Find where the given text appears and provide that cell's center as (x, y) coordinate. 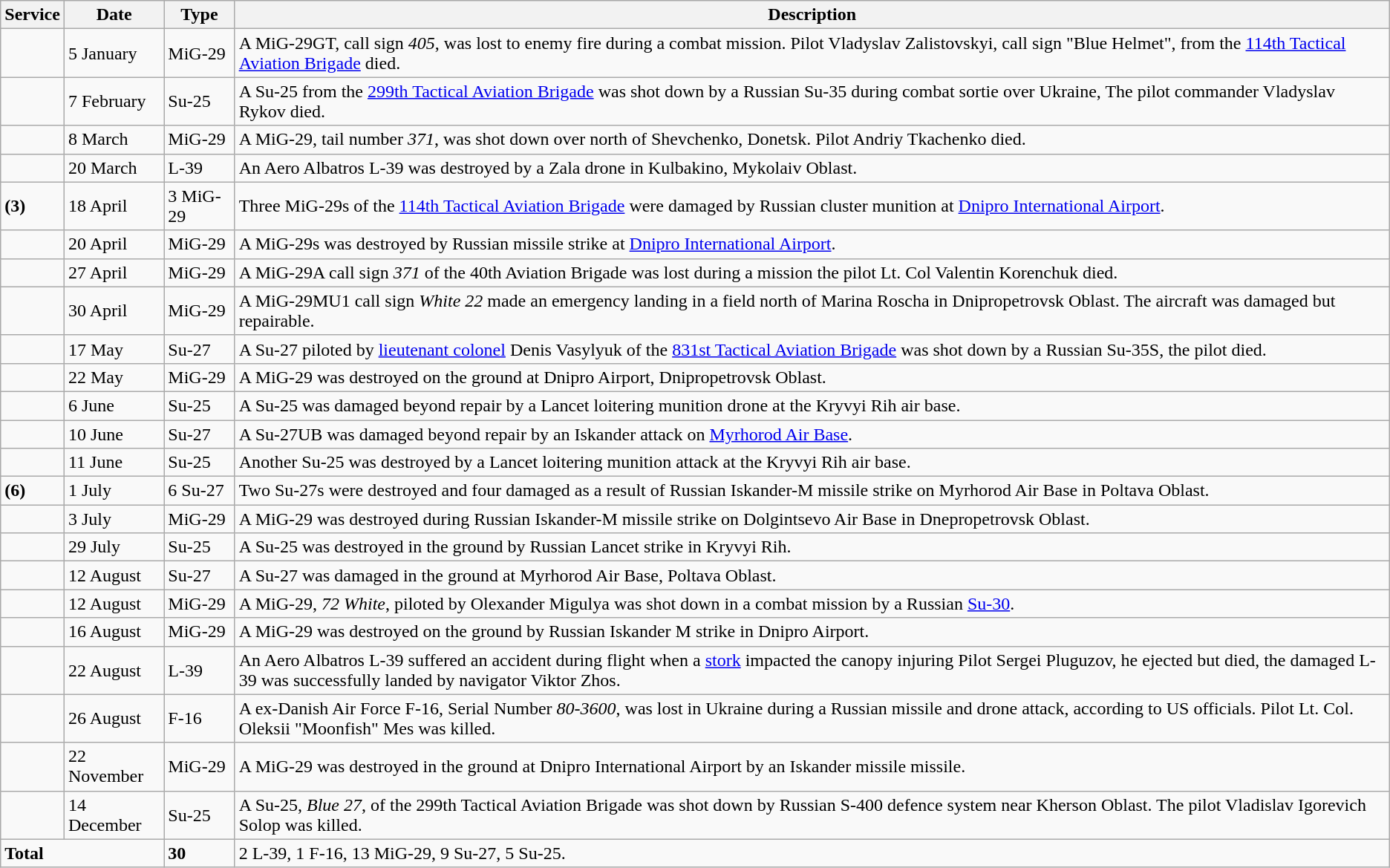
6 June (114, 405)
20 April (114, 244)
6 Su-27 (199, 491)
5 January (114, 53)
30 (199, 853)
18 April (114, 206)
Date (114, 15)
A MiG-29, tail number 371, was shot down over north of Shevchenko, Donetsk. Pilot Andriy Tkachenko died. (812, 140)
Type (199, 15)
A MiG-29A call sign 371 of the 40th Aviation Brigade was lost during a mission the pilot Lt. Col Valentin Korenchuk died. (812, 273)
10 June (114, 434)
A MiG-29 was destroyed on the ground at Dnipro Airport, Dnipropetrovsk Oblast. (812, 377)
8 March (114, 140)
Another Su-25 was destroyed by a Lancet loitering munition attack at the Kryvyi Rih air base. (812, 463)
A Su-25 was destroyed in the ground by Russian Lancet strike in Kryvyi Rih. (812, 547)
A Su-25 was damaged beyond repair by a Lancet loitering munition drone at the Kryvyi Rih air base. (812, 405)
3 July (114, 519)
22 August (114, 670)
20 March (114, 168)
22 November (114, 766)
29 July (114, 547)
F-16 (199, 719)
Three MiG-29s of the 114th Tactical Aviation Brigade were damaged by Russian cluster munition at Dnipro International Airport. (812, 206)
A MiG-29s was destroyed by Russian missile strike at Dnipro International Airport. (812, 244)
3 MiG-29 (199, 206)
A Su-27 piloted by lieutenant colonel Denis Vasylyuk of the 831st Tactical Aviation Brigade was shot down by a Russian Su-35S, the pilot died. (812, 349)
17 May (114, 349)
30 April (114, 310)
A MiG-29 was destroyed on the ground by Russian Iskander M strike in Dnipro Airport. (812, 632)
14 December (114, 815)
22 May (114, 377)
27 April (114, 273)
An Aero Albatros L-39 was destroyed by a Zala drone in Kulbakino, Mykolaiv Oblast. (812, 168)
A MiG-29, 72 White, piloted by Olexander Migulya was shot down in a combat mission by a Russian Su-30. (812, 604)
(3) (33, 206)
Description (812, 15)
A MiG-29 was destroyed in the ground at Dnipro International Airport by an Iskander missile missile. (812, 766)
A Su-27 was damaged in the ground at Myrhorod Air Base, Poltava Oblast. (812, 575)
(6) (33, 491)
7 February (114, 101)
A MiG-29 was destroyed during Russian Iskander-M missile strike on Dolgintsevo Air Base in Dnepropetrovsk Oblast. (812, 519)
26 August (114, 719)
16 August (114, 632)
Service (33, 15)
11 June (114, 463)
Two Su-27s were destroyed and four damaged as a result of Russian Iskander-M missile strike on Myrhorod Air Base in Poltava Oblast. (812, 491)
2 L-39, 1 F-16, 13 MiG-29, 9 Su-27, 5 Su-25. (812, 853)
1 July (114, 491)
A Su-27UB was damaged beyond repair by an Iskander attack on Myrhorod Air Base. (812, 434)
Total (82, 853)
